Provide the [X, Y] coordinate of the cell's center where the given text is located.  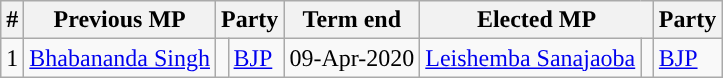
Term end [352, 20]
# [12, 20]
Elected MP [537, 20]
Previous MP [120, 20]
Leishemba Sanajaoba [530, 58]
Bhabananda Singh [120, 58]
09-Apr-2020 [352, 58]
1 [12, 58]
